Determine the (X, Y) coordinate at the center of the cell enclosing the given text.  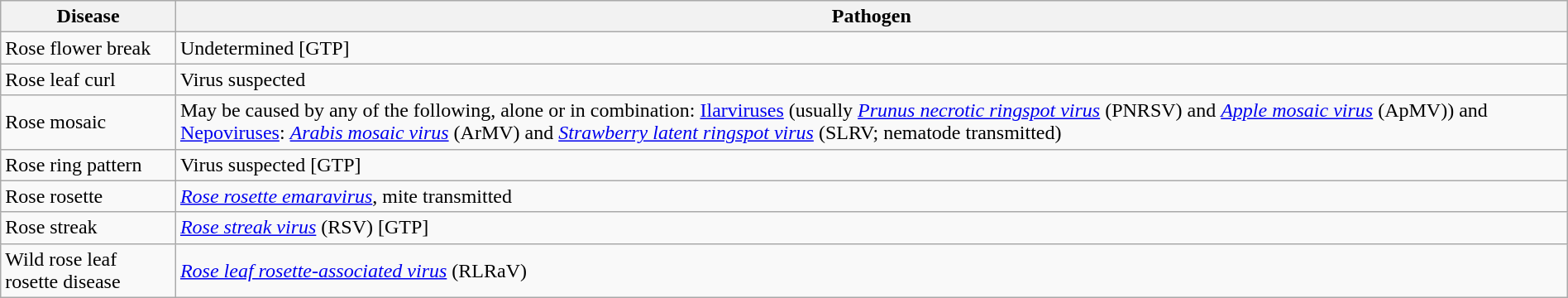
Wild rose leaf rosette disease (88, 270)
Rose ring pattern (88, 165)
Rose leaf curl (88, 79)
Undetermined [GTP] (872, 48)
Rose mosaic (88, 123)
Virus suspected [GTP] (872, 165)
Rose rosette (88, 196)
Disease (88, 17)
Rose flower break (88, 48)
Pathogen (872, 17)
Rose rosette emaravirus, mite transmitted (872, 196)
Rose streak (88, 228)
Virus suspected (872, 79)
Rose streak virus (RSV) [GTP] (872, 228)
Rose leaf rosette-associated virus (RLRaV) (872, 270)
